Determine the (x, y) coordinate at the center of the cell enclosing the given text.  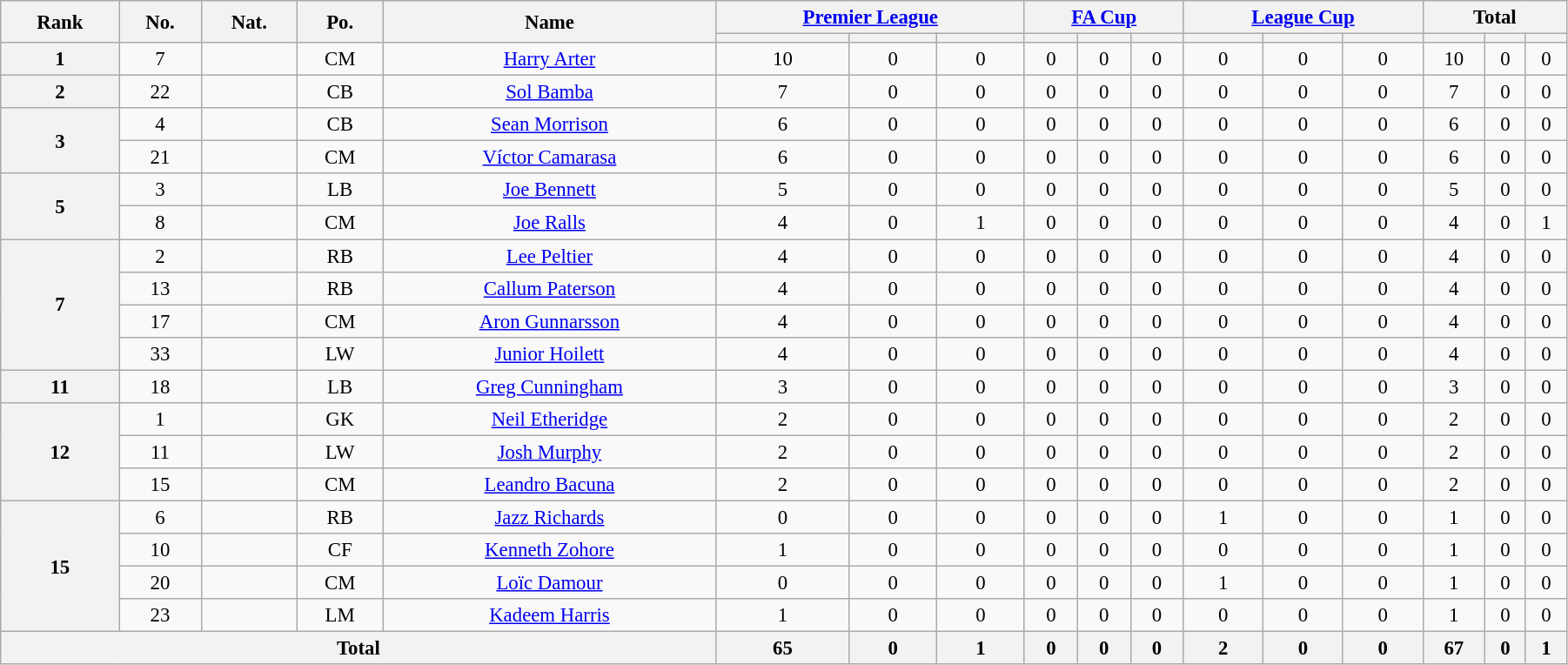
Loïc Damour (550, 583)
Nat. (249, 22)
12 (60, 453)
13 (160, 288)
Po. (340, 22)
Lee Peltier (550, 256)
LM (340, 615)
23 (160, 615)
67 (1453, 648)
65 (783, 648)
21 (160, 158)
Sol Bamba (550, 92)
Premier League (870, 17)
Greg Cunningham (550, 386)
Sean Morrison (550, 124)
33 (160, 353)
Joe Ralls (550, 223)
8 (160, 223)
Josh Murphy (550, 452)
22 (160, 92)
GK (340, 420)
Kenneth Zohore (550, 550)
17 (160, 321)
20 (160, 583)
Junior Hoilett (550, 353)
Víctor Camarasa (550, 158)
No. (160, 22)
Leandro Bacuna (550, 485)
Name (550, 22)
Harry Arter (550, 59)
League Cup (1303, 17)
Kadeem Harris (550, 615)
Joe Bennett (550, 191)
Neil Etheridge (550, 420)
Jazz Richards (550, 517)
CF (340, 550)
Callum Paterson (550, 288)
FA Cup (1103, 17)
18 (160, 386)
Rank (60, 22)
Aron Gunnarsson (550, 321)
